Pinpoint the cell where the given text exists, returning its [X, Y] midpoint coordinate. 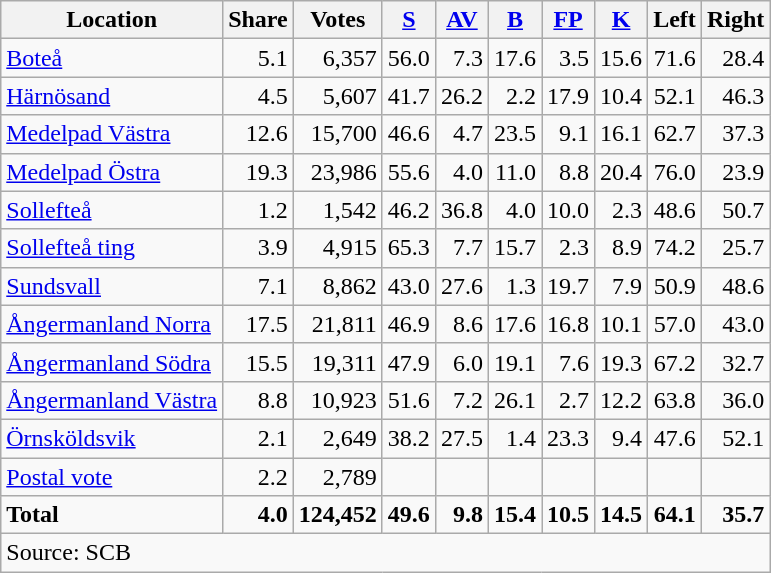
1.4 [514, 438]
67.2 [675, 362]
23,986 [338, 172]
3.9 [258, 248]
1.2 [258, 210]
7.2 [462, 400]
19,311 [338, 362]
9.8 [462, 515]
23.9 [735, 172]
8.6 [462, 324]
12.6 [258, 134]
Total [112, 515]
16.8 [568, 324]
38.2 [408, 438]
19.1 [514, 362]
AV [462, 20]
9.4 [622, 438]
16.1 [622, 134]
7.7 [462, 248]
10.4 [622, 96]
Boteå [112, 58]
11.0 [514, 172]
10.1 [622, 324]
49.6 [408, 515]
4,915 [338, 248]
Ångermanland Södra [112, 362]
74.2 [675, 248]
Härnösand [112, 96]
FP [568, 20]
15.6 [622, 58]
1,542 [338, 210]
35.7 [735, 515]
Ångermanland Västra [112, 400]
8,862 [338, 286]
57.0 [675, 324]
Medelpad Västra [112, 134]
Ångermanland Norra [112, 324]
47.9 [408, 362]
63.8 [675, 400]
2.7 [568, 400]
Votes [338, 20]
71.6 [675, 58]
62.7 [675, 134]
6,357 [338, 58]
S [408, 20]
4.7 [462, 134]
7.1 [258, 286]
Medelpad Östra [112, 172]
23.5 [514, 134]
64.1 [675, 515]
Share [258, 20]
46.2 [408, 210]
26.2 [462, 96]
32.7 [735, 362]
37.3 [735, 134]
Postal vote [112, 477]
Sollefteå ting [112, 248]
15.5 [258, 362]
124,452 [338, 515]
26.1 [514, 400]
Location [112, 20]
15.4 [514, 515]
25.7 [735, 248]
50.7 [735, 210]
10.5 [568, 515]
2,649 [338, 438]
Left [675, 20]
1.3 [514, 286]
50.9 [675, 286]
17.9 [568, 96]
12.2 [622, 400]
27.5 [462, 438]
41.7 [408, 96]
Sollefteå [112, 210]
17.5 [258, 324]
5,607 [338, 96]
15,700 [338, 134]
47.6 [675, 438]
Sundsvall [112, 286]
46.9 [408, 324]
28.4 [735, 58]
2.1 [258, 438]
Örnsköldsvik [112, 438]
Right [735, 20]
7.6 [568, 362]
65.3 [408, 248]
14.5 [622, 515]
46.3 [735, 96]
B [514, 20]
5.1 [258, 58]
56.0 [408, 58]
6.0 [462, 362]
Source: SCB [386, 553]
10,923 [338, 400]
4.5 [258, 96]
9.1 [568, 134]
15.7 [514, 248]
K [622, 20]
10.0 [568, 210]
20.4 [622, 172]
21,811 [338, 324]
36.8 [462, 210]
7.3 [462, 58]
7.9 [622, 286]
51.6 [408, 400]
2,789 [338, 477]
76.0 [675, 172]
3.5 [568, 58]
27.6 [462, 286]
46.6 [408, 134]
55.6 [408, 172]
8.9 [622, 248]
23.3 [568, 438]
36.0 [735, 400]
19.7 [568, 286]
